Extract the [X, Y] coordinate from the center of the cell holding the provided text.  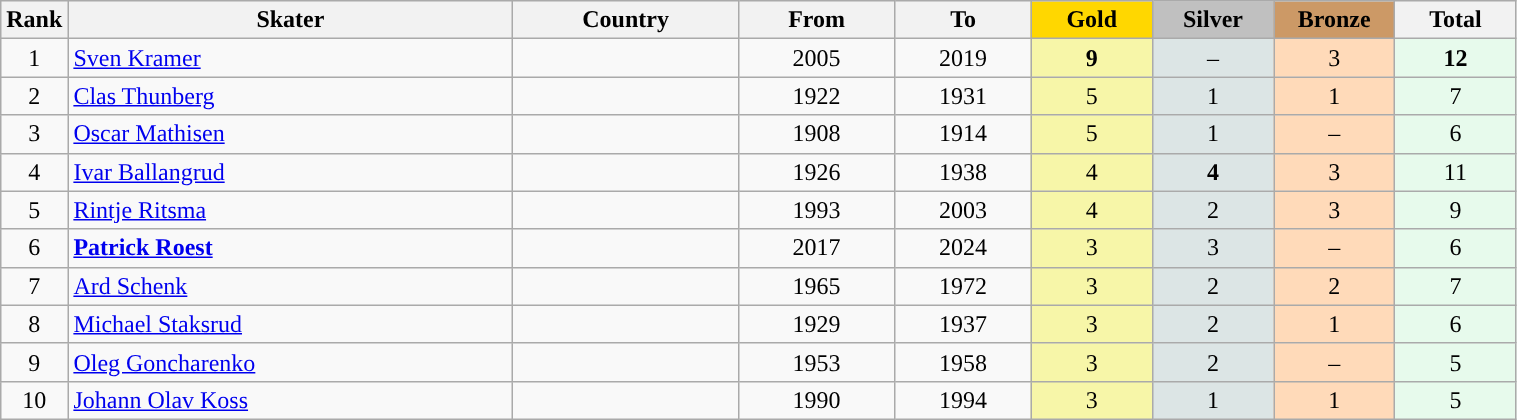
From [816, 20]
Oscar Mathisen [290, 134]
1908 [816, 134]
Rintje Ritsma [290, 210]
Oleg Goncharenko [290, 362]
Sven Kramer [290, 58]
Johann Olav Koss [290, 400]
1953 [816, 362]
1965 [816, 286]
1990 [816, 400]
Silver [1212, 20]
12 [1456, 58]
Michael Staksrud [290, 324]
8 [34, 324]
1958 [963, 362]
1994 [963, 400]
Bronze [1334, 20]
Rank [34, 20]
1938 [963, 172]
Gold [1092, 20]
1926 [816, 172]
Skater [290, 20]
2019 [963, 58]
Country [626, 20]
2005 [816, 58]
2003 [963, 210]
Ivar Ballangrud [290, 172]
1929 [816, 324]
Total [1456, 20]
Ard Schenk [290, 286]
2017 [816, 248]
1922 [816, 96]
11 [1456, 172]
To [963, 20]
Clas Thunberg [290, 96]
1972 [963, 286]
Patrick Roest [290, 248]
10 [34, 400]
1937 [963, 324]
1931 [963, 96]
1914 [963, 134]
1993 [816, 210]
2024 [963, 248]
